Pinpoint the cell where the given text exists, returning its [x, y] midpoint coordinate. 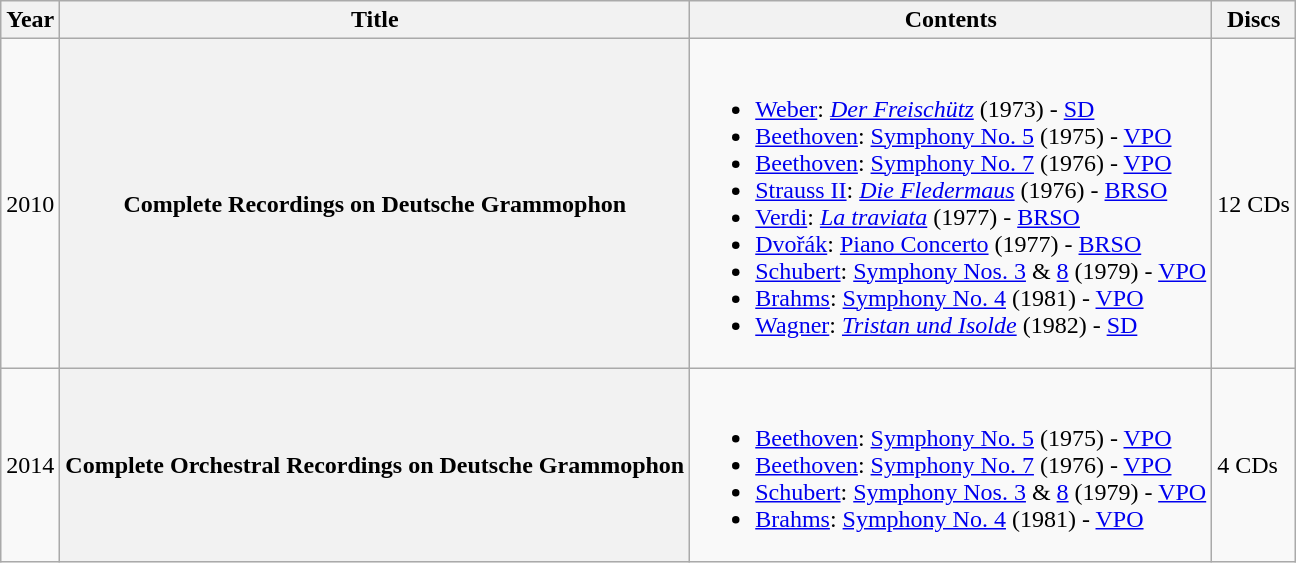
Title [375, 20]
Complete Orchestral Recordings on Deutsche Grammophon [375, 465]
4 CDs [1254, 465]
2014 [30, 465]
Contents [951, 20]
Year [30, 20]
2010 [30, 204]
12 CDs [1254, 204]
Discs [1254, 20]
Complete Recordings on Deutsche Grammophon [375, 204]
